Pinpoint the cell where the given text exists, returning its [X, Y] midpoint coordinate. 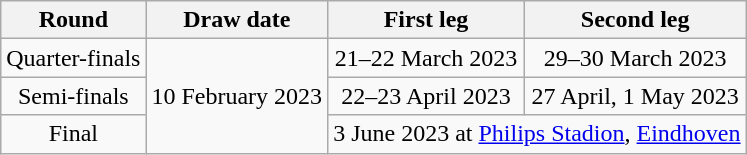
10 February 2023 [237, 96]
3 June 2023 at Philips Stadion, Eindhoven [537, 134]
First leg [426, 20]
29–30 March 2023 [635, 58]
Second leg [635, 20]
22–23 April 2023 [426, 96]
Semi-finals [74, 96]
Round [74, 20]
27 April, 1 May 2023 [635, 96]
Quarter-finals [74, 58]
Final [74, 134]
21–22 March 2023 [426, 58]
Draw date [237, 20]
